Detect which cell encompasses the target text, then output its [x, y] center coordinate. 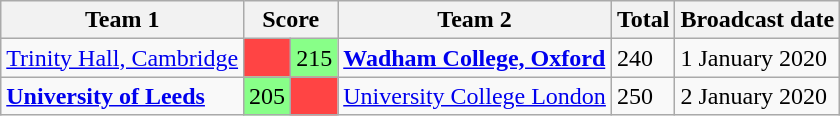
250 [643, 96]
205 [268, 96]
215 [314, 58]
Wadham College, Oxford [475, 58]
Trinity Hall, Cambridge [122, 58]
Score [291, 20]
240 [643, 58]
2 January 2020 [758, 96]
Total [643, 20]
University of Leeds [122, 96]
1 January 2020 [758, 58]
Broadcast date [758, 20]
University College London [475, 96]
Team 1 [122, 20]
Team 2 [475, 20]
